Determine the (x, y) coordinate at the center of the cell enclosing the given text.  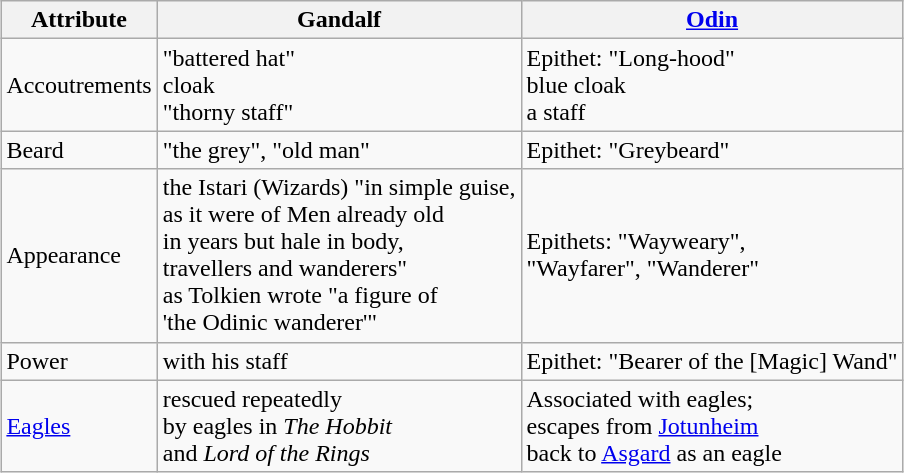
Power (79, 361)
rescued repeatedlyby eagles in The Hobbitand Lord of the Rings (339, 426)
Odin (712, 20)
Epithet: "Greybeard" (712, 150)
Epithet: "Long-hood"blue cloaka staff (712, 85)
Attribute (79, 20)
"the grey", "old man" (339, 150)
Epithet: "Bearer of the [Magic] Wand" (712, 361)
Eagles (79, 426)
Associated with eagles;escapes from Jotunheimback to Asgard as an eagle (712, 426)
Accoutrements (79, 85)
Appearance (79, 256)
Gandalf (339, 20)
with his staff (339, 361)
Epithets: "Wayweary","Wayfarer", "Wanderer" (712, 256)
"battered hat"cloak"thorny staff" (339, 85)
Beard (79, 150)
